Locate the cell with the specified text and output its [X, Y] center coordinate. 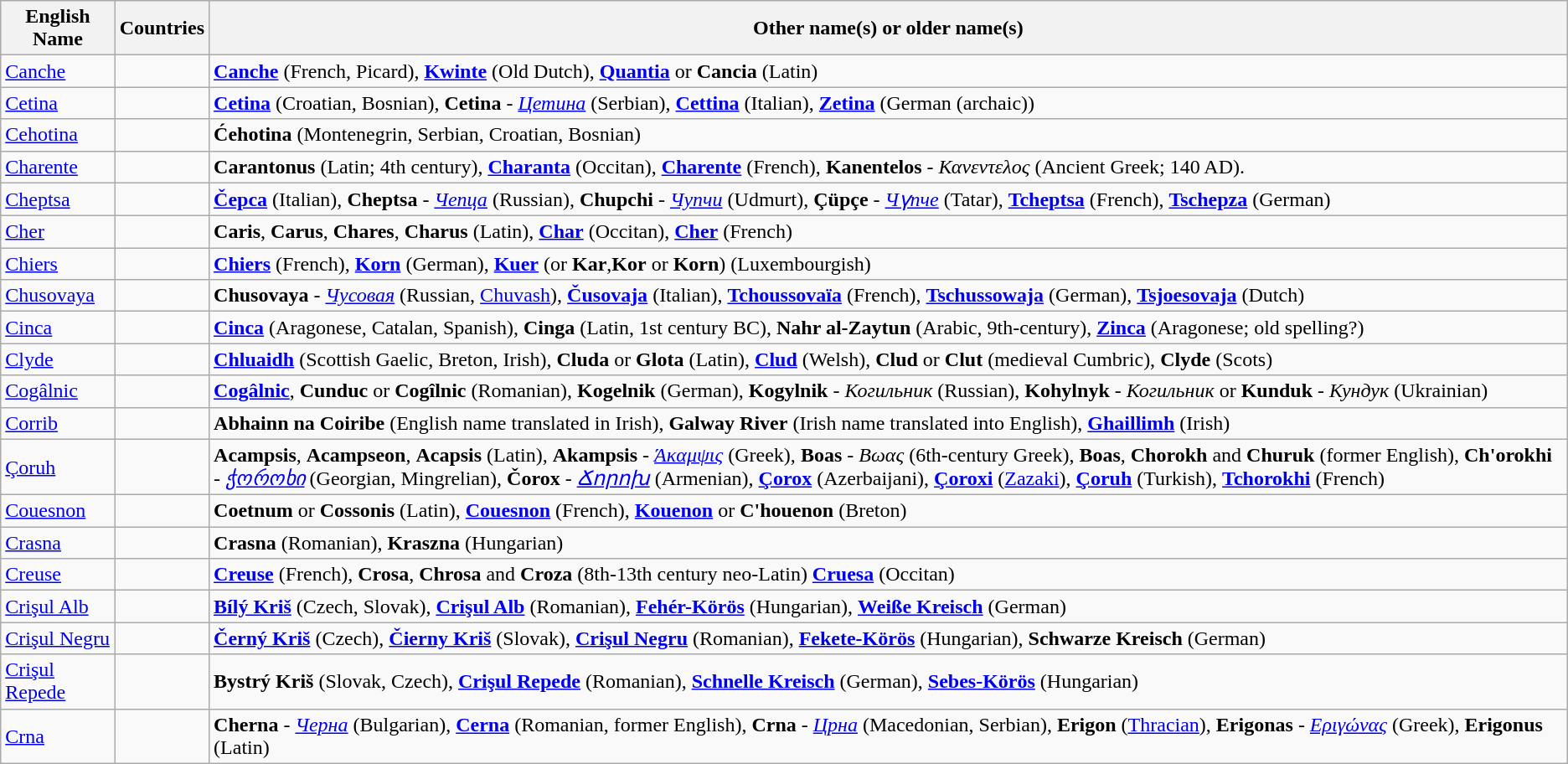
Cinca [58, 328]
Cheptsa [58, 199]
Canche (French, Picard), Kwinte (Old Dutch), Quantia or Cancia (Latin) [889, 71]
Crişul Repede [58, 682]
English Name [58, 28]
Chiers (French), Korn (German), Kuer (or Kar,Kor or Korn) (Luxembourgish) [889, 264]
Couesnon [58, 511]
Creuse (French), Crosa, Chrosa and Croza (8th-13th century neo-Latin) Cruesa (Occitan) [889, 575]
Chusovaya [58, 296]
Coetnum or Cossonis (Latin), Couesnon (French), Kouenon or C'houenon (Breton) [889, 511]
Cetina (Croatian, Bosnian), Cetina - Цетина (Serbian), Cettina (Italian), Zetina (German (archaic)) [889, 103]
Černý Kriš (Czech), Čierny Kriš (Slovak), Crişul Negru (Romanian), Fekete-Körös (Hungarian), Schwarze Kreisch (German) [889, 638]
Abhainn na Coiribe (English name translated in Irish), Galway River (Irish name translated into English), Ghaillimh (Irish) [889, 423]
Canche [58, 71]
Ćehotina (Montenegrin, Serbian, Croatian, Bosnian) [889, 135]
Clyde [58, 359]
Çoruh [58, 467]
Creuse [58, 575]
Cetina [58, 103]
Bílý Kriš (Czech, Slovak), Crişul Alb (Romanian), Fehér-Körös (Hungarian), Weiße Kreisch (German) [889, 607]
Cogâlnic, Cunduc or Cogîlnic (Romanian), Kogelnik (German), Kogylnik - Когильник (Russian), Kohylnyk - Когильник or Kunduk - Кундук (Ukrainian) [889, 391]
Čepca (Italian), Cheptsa - Чепца (Russian), Chupchi - Чупчи (Udmurt), Çüpçe - Чүпче (Tatar), Tcheptsa (French), Tschepza (German) [889, 199]
Cogâlnic [58, 391]
Cinca (Aragonese, Catalan, Spanish), Cinga (Latin, 1st century BC), Nahr al-Zaytun (Arabic, 9th-century), Zinca (Aragonese; old spelling?) [889, 328]
Bystrý Kriš (Slovak, Czech), Crişul Repede (Romanian), Schnelle Kreisch (German), Sebes-Körös (Hungarian) [889, 682]
Other name(s) or older name(s) [889, 28]
Crasna [58, 543]
Crişul Negru [58, 638]
Crasna (Romanian), Kraszna (Hungarian) [889, 543]
Chiers [58, 264]
Cehotina [58, 135]
Chluaidh (Scottish Gaelic, Breton, Irish), Cluda or Glota (Latin), Clud (Welsh), Clud or Clut (medieval Cumbric), Clyde (Scots) [889, 359]
Chusovaya - Чусовая (Russian, Chuvash), Čusovaja (Italian), Tchoussovaïa (French), Tschussowaja (German), Tsjoesovaja (Dutch) [889, 296]
Carantonus (Latin; 4th century), Charanta (Occitan), Charente (French), Kanentelos - Κανεντελος (Ancient Greek; 140 AD). [889, 167]
Crişul Alb [58, 607]
Countries [162, 28]
Corrib [58, 423]
Charente [58, 167]
Cher [58, 232]
Caris, Carus, Chares, Charus (Latin), Char (Occitan), Cher (French) [889, 232]
Crna [58, 736]
